Output the (x, y) coordinate of the center of the cell containing the given text.  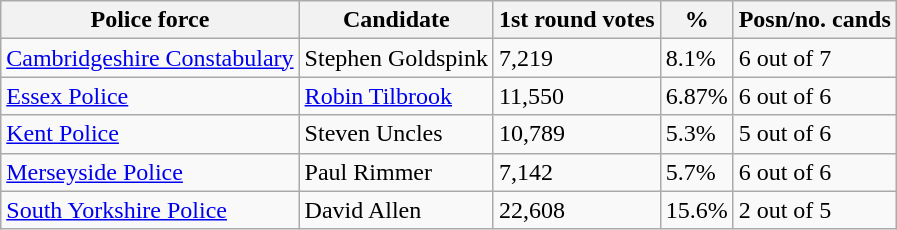
Posn/no. cands (814, 20)
6 out of 7 (814, 58)
David Allen (396, 210)
Merseyside Police (150, 172)
7,142 (576, 172)
5.3% (696, 134)
Kent Police (150, 134)
Steven Uncles (396, 134)
South Yorkshire Police (150, 210)
11,550 (576, 96)
22,608 (576, 210)
5 out of 6 (814, 134)
% (696, 20)
5.7% (696, 172)
Candidate (396, 20)
Robin Tilbrook (396, 96)
2 out of 5 (814, 210)
1st round votes (576, 20)
Paul Rimmer (396, 172)
6.87% (696, 96)
Cambridgeshire Constabulary (150, 58)
15.6% (696, 210)
10,789 (576, 134)
Police force (150, 20)
Essex Police (150, 96)
7,219 (576, 58)
8.1% (696, 58)
Stephen Goldspink (396, 58)
